Provide the [X, Y] coordinate of the cell's center where the given text is located.  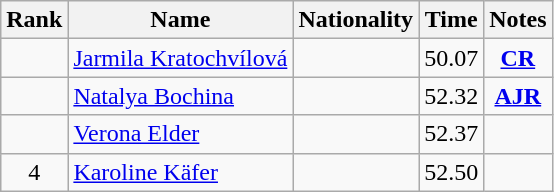
Jarmila Kratochvílová [180, 58]
Rank [34, 20]
52.32 [452, 96]
4 [34, 172]
CR [518, 58]
Karoline Käfer [180, 172]
Verona Elder [180, 134]
Nationality [356, 20]
50.07 [452, 58]
52.37 [452, 134]
Notes [518, 20]
52.50 [452, 172]
Name [180, 20]
AJR [518, 96]
Natalya Bochina [180, 96]
Time [452, 20]
